For the text-containing cell, return its midpoint in (X, Y) coordinate format. 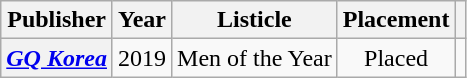
Men of the Year (255, 58)
GQ Korea (57, 58)
2019 (142, 58)
Year (142, 20)
Placement (396, 20)
Placed (396, 58)
Listicle (255, 20)
Publisher (57, 20)
